Scan for the cell matching the given text and deliver its (X, Y) coordinate at center. 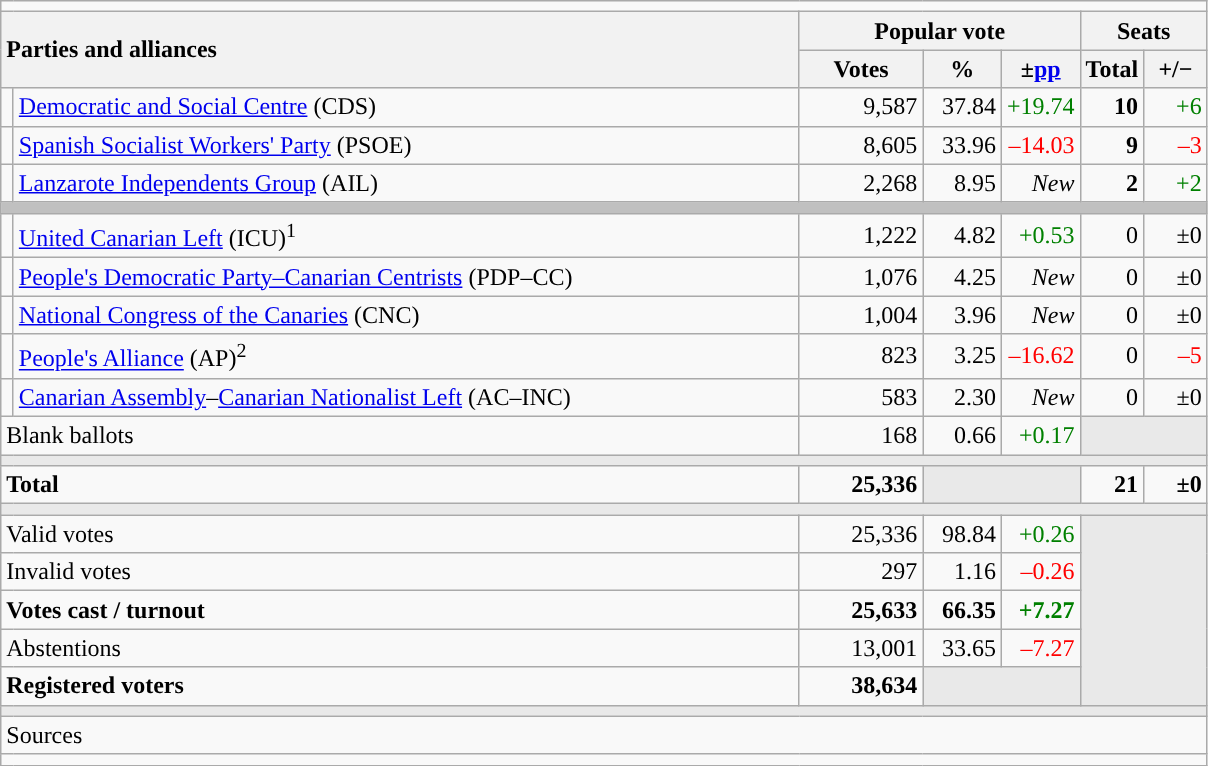
1,222 (861, 236)
+6 (1176, 107)
10 (1112, 107)
2.30 (962, 397)
Abstentions (400, 648)
–14.03 (1040, 145)
823 (861, 356)
% (962, 69)
8.95 (962, 183)
9 (1112, 145)
+0.26 (1040, 534)
Invalid votes (400, 572)
Parties and alliances (400, 50)
Spanish Socialist Workers' Party (PSOE) (406, 145)
National Congress of the Canaries (CNC) (406, 315)
1,004 (861, 315)
Blank ballots (400, 435)
+2 (1176, 183)
8,605 (861, 145)
33.65 (962, 648)
38,634 (861, 686)
0.66 (962, 435)
3.96 (962, 315)
33.96 (962, 145)
66.35 (962, 610)
Democratic and Social Centre (CDS) (406, 107)
+19.74 (1040, 107)
Popular vote (940, 31)
3.25 (962, 356)
People's Alliance (AP)2 (406, 356)
583 (861, 397)
13,001 (861, 648)
+0.53 (1040, 236)
Valid votes (400, 534)
Votes cast / turnout (400, 610)
–3 (1176, 145)
297 (861, 572)
9,587 (861, 107)
Canarian Assembly–Canarian Nationalist Left (AC–INC) (406, 397)
±pp (1040, 69)
2,268 (861, 183)
25,633 (861, 610)
4.82 (962, 236)
–16.62 (1040, 356)
People's Democratic Party–Canarian Centrists (PDP–CC) (406, 277)
1,076 (861, 277)
+7.27 (1040, 610)
United Canarian Left (ICU)1 (406, 236)
Votes (861, 69)
168 (861, 435)
+0.17 (1040, 435)
Lanzarote Independents Group (AIL) (406, 183)
Seats (1144, 31)
–7.27 (1040, 648)
2 (1112, 183)
1.16 (962, 572)
–0.26 (1040, 572)
Sources (604, 735)
37.84 (962, 107)
98.84 (962, 534)
Registered voters (400, 686)
+/− (1176, 69)
21 (1112, 485)
–5 (1176, 356)
4.25 (962, 277)
